For the text-containing cell, return its midpoint in (x, y) coordinate format. 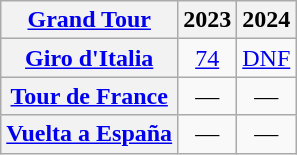
Giro d'Italia (90, 58)
Vuelta a España (90, 134)
2024 (266, 20)
2023 (208, 20)
74 (208, 58)
Tour de France (90, 96)
Grand Tour (90, 20)
DNF (266, 58)
